Capture the cell that displays the provided text and extract its (X, Y) central coordinate. 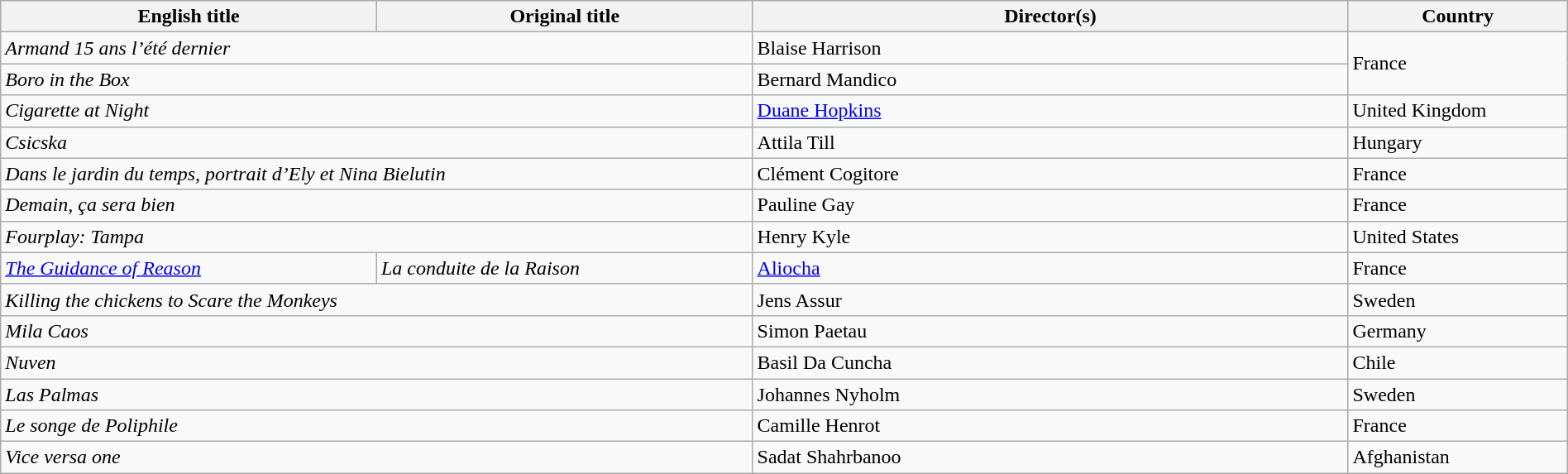
Johannes Nyholm (1050, 395)
Germany (1457, 331)
Director(s) (1050, 17)
Fourplay: Tampa (377, 237)
Blaise Harrison (1050, 48)
Killing the chickens to Scare the Monkeys (377, 299)
Sadat Shahrbanoo (1050, 457)
Le songe de Poliphile (377, 426)
Henry Kyle (1050, 237)
La conduite de la Raison (564, 268)
Vice versa one (377, 457)
Basil Da Cuncha (1050, 362)
Nuven (377, 362)
Dans le jardin du temps, portrait d’Ely et Nina Bielutin (377, 174)
United Kingdom (1457, 111)
Simon Paetau (1050, 331)
Duane Hopkins (1050, 111)
Camille Henrot (1050, 426)
Armand 15 ans l’été dernier (377, 48)
Original title (564, 17)
Bernard Mandico (1050, 79)
Demain, ça sera bien (377, 205)
Mila Caos (377, 331)
Pauline Gay (1050, 205)
United States (1457, 237)
Attila Till (1050, 142)
Las Palmas (377, 395)
The Guidance of Reason (189, 268)
Country (1457, 17)
Aliocha (1050, 268)
Boro in the Box (377, 79)
Afghanistan (1457, 457)
Cigarette at Night (377, 111)
English title (189, 17)
Clément Cogitore (1050, 174)
Jens Assur (1050, 299)
Chile (1457, 362)
Hungary (1457, 142)
Csicska (377, 142)
